Locate the cell with the specified text and output its (X, Y) center coordinate. 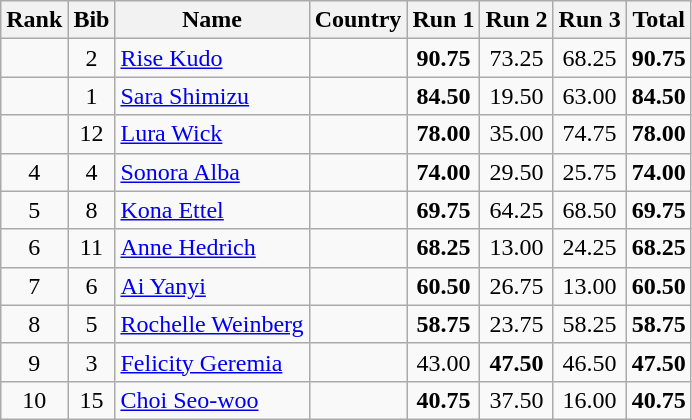
12 (92, 134)
2 (92, 58)
Bib (92, 20)
25.75 (590, 172)
74.75 (590, 134)
Run 3 (590, 20)
3 (92, 362)
16.00 (590, 400)
Sonora Alba (212, 172)
Name (212, 20)
Country (358, 20)
63.00 (590, 96)
15 (92, 400)
Anne Hedrich (212, 248)
68.50 (590, 210)
35.00 (516, 134)
24.25 (590, 248)
Total (658, 20)
Sara Shimizu (212, 96)
Run 2 (516, 20)
Run 1 (444, 20)
Rochelle Weinberg (212, 324)
Felicity Geremia (212, 362)
58.25 (590, 324)
26.75 (516, 286)
37.50 (516, 400)
Rise Kudo (212, 58)
64.25 (516, 210)
23.75 (516, 324)
9 (34, 362)
Kona Ettel (212, 210)
29.50 (516, 172)
43.00 (444, 362)
46.50 (590, 362)
Choi Seo-woo (212, 400)
73.25 (516, 58)
7 (34, 286)
10 (34, 400)
Rank (34, 20)
11 (92, 248)
Ai Yanyi (212, 286)
19.50 (516, 96)
Lura Wick (212, 134)
1 (92, 96)
